For the text-containing cell, return its midpoint in (X, Y) coordinate format. 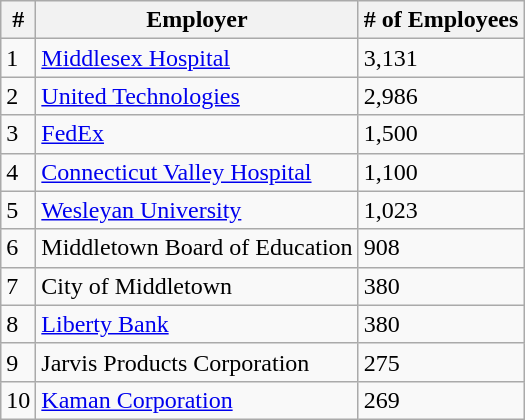
United Technologies (197, 96)
6 (18, 248)
Kaman Corporation (197, 400)
Middletown Board of Education (197, 248)
Middlesex Hospital (197, 58)
3,131 (441, 58)
Liberty Bank (197, 324)
10 (18, 400)
2,986 (441, 96)
# of Employees (441, 20)
269 (441, 400)
3 (18, 134)
1,100 (441, 172)
275 (441, 362)
# (18, 20)
Jarvis Products Corporation (197, 362)
1 (18, 58)
7 (18, 286)
Employer (197, 20)
908 (441, 248)
Connecticut Valley Hospital (197, 172)
1,023 (441, 210)
1,500 (441, 134)
FedEx (197, 134)
2 (18, 96)
City of Middletown (197, 286)
8 (18, 324)
5 (18, 210)
9 (18, 362)
4 (18, 172)
Wesleyan University (197, 210)
